Determine the (x, y) coordinate at the center of the cell enclosing the given text.  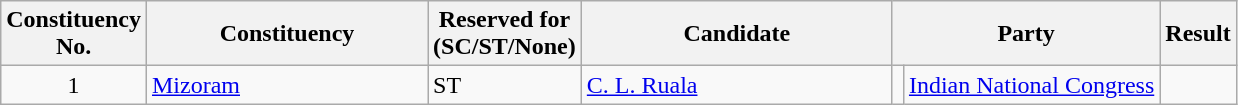
Constituency No. (74, 34)
C. L. Ruala (736, 85)
ST (505, 85)
Result (1198, 34)
Party (1026, 34)
Candidate (736, 34)
Constituency (286, 34)
1 (74, 85)
Reserved for(SC/ST/None) (505, 34)
Mizoram (286, 85)
Indian National Congress (1031, 85)
